Output the [X, Y] coordinate of the center of the cell containing the given text.  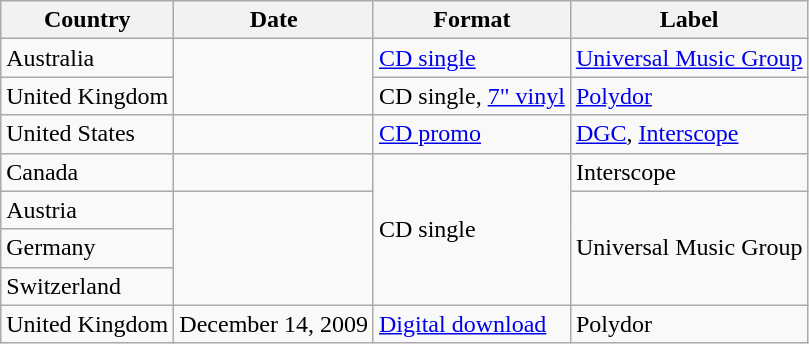
Switzerland [88, 286]
Interscope [689, 172]
Canada [88, 172]
Digital download [472, 324]
Germany [88, 248]
Austria [88, 210]
CD promo [472, 134]
United States [88, 134]
Australia [88, 58]
CD single, 7" vinyl [472, 96]
DGC, Interscope [689, 134]
Country [88, 20]
December 14, 2009 [274, 324]
Date [274, 20]
Label [689, 20]
Format [472, 20]
